Output the (X, Y) coordinate of the center of the cell containing the given text.  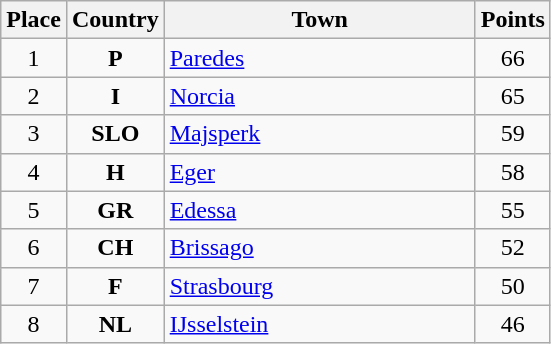
Town (320, 20)
Strasbourg (320, 286)
52 (512, 248)
I (115, 96)
7 (34, 286)
Place (34, 20)
Paredes (320, 58)
50 (512, 286)
59 (512, 134)
66 (512, 58)
Edessa (320, 210)
CH (115, 248)
NL (115, 324)
55 (512, 210)
46 (512, 324)
H (115, 172)
SLO (115, 134)
IJsselstein (320, 324)
1 (34, 58)
5 (34, 210)
P (115, 58)
Points (512, 20)
Brissago (320, 248)
F (115, 286)
Eger (320, 172)
6 (34, 248)
4 (34, 172)
GR (115, 210)
3 (34, 134)
2 (34, 96)
Majsperk (320, 134)
65 (512, 96)
Country (115, 20)
Norcia (320, 96)
8 (34, 324)
58 (512, 172)
